Locate the cell with the specified text and output its [X, Y] center coordinate. 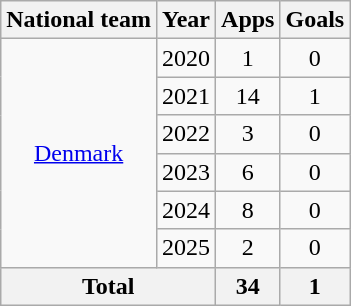
Goals [315, 20]
2 [248, 248]
8 [248, 210]
2023 [186, 172]
3 [248, 134]
Total [108, 286]
2025 [186, 248]
Apps [248, 20]
2022 [186, 134]
Year [186, 20]
6 [248, 172]
2024 [186, 210]
2021 [186, 96]
National team [79, 20]
14 [248, 96]
2020 [186, 58]
34 [248, 286]
Denmark [79, 153]
